Return [X, Y] of the center of cell containing provided text 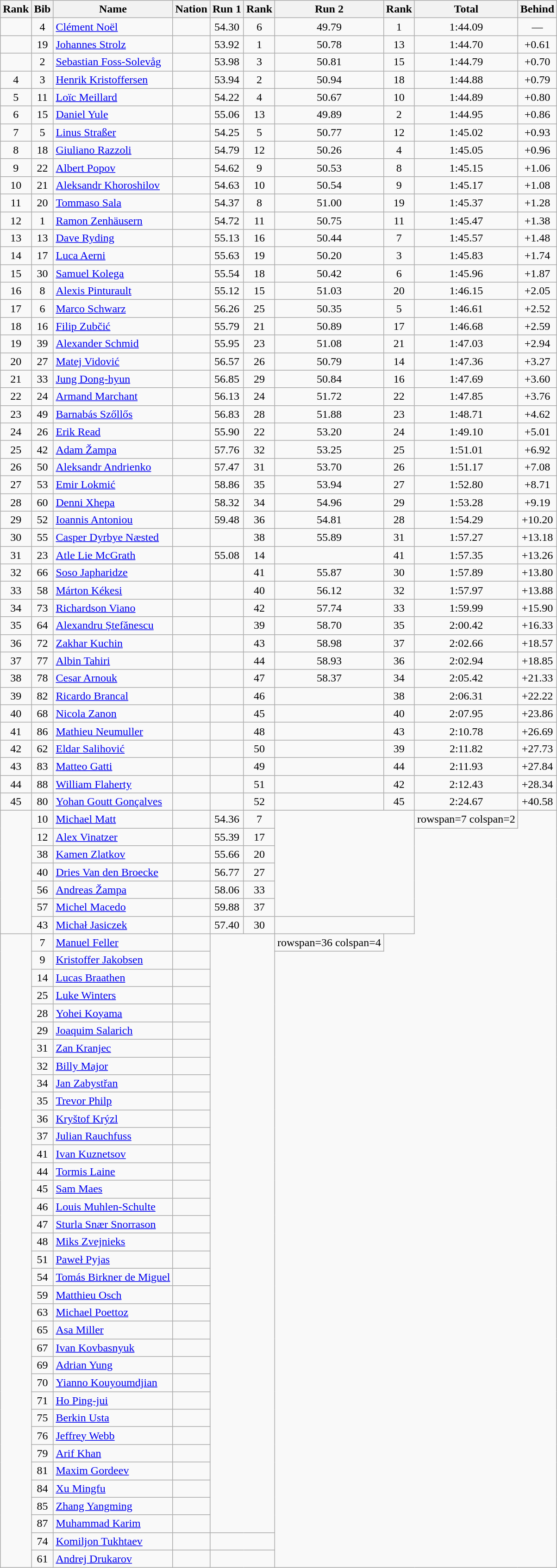
51.03 [330, 291]
+27.73 [537, 749]
55.63 [227, 256]
Eldar Salihović [113, 749]
81 [43, 1471]
50.35 [330, 309]
Johannes Strolz [113, 44]
+27.84 [537, 766]
50.77 [330, 132]
1:57.35 [466, 555]
Julian Rauchfuss [113, 1136]
+0.80 [537, 97]
Ramon Zenhäusern [113, 221]
56.13 [227, 397]
+0.93 [537, 132]
72 [43, 643]
54.22 [227, 97]
50.44 [330, 238]
55.66 [227, 855]
1:47.85 [466, 397]
1:57.97 [466, 590]
1:45.47 [466, 221]
Xu Mingfu [113, 1488]
Soso Japharidze [113, 573]
54.62 [227, 167]
Michał Jasiczek [113, 925]
Albin Tahiri [113, 661]
56.12 [330, 590]
54.36 [227, 819]
62 [43, 749]
50.26 [330, 150]
Filip Zubčić [113, 326]
1:45.83 [466, 256]
+16.33 [537, 626]
Aleksandr Khoroshilov [113, 185]
Michel Macedo [113, 907]
1:45.15 [466, 167]
1:46.61 [466, 309]
+10.20 [537, 520]
Alexander Schmid [113, 344]
1:59.99 [466, 608]
50.79 [330, 361]
+2.05 [537, 291]
1:46.15 [466, 291]
Richardson Viano [113, 608]
86 [43, 731]
54.25 [227, 132]
+1.48 [537, 238]
53.20 [330, 432]
Dave Ryding [113, 238]
+3.76 [537, 397]
2:02.66 [466, 643]
Atle Lie McGrath [113, 555]
58.06 [227, 890]
58.98 [330, 643]
+0.61 [537, 44]
55.87 [330, 573]
58.70 [330, 626]
58.32 [227, 502]
Cesar Arnouk [113, 678]
+1.87 [537, 273]
1:44.70 [466, 44]
Mathieu Neumuller [113, 731]
Maxim Gordeev [113, 1471]
82 [43, 696]
49.79 [330, 27]
+7.08 [537, 467]
Zan Kranjec [113, 1048]
63 [43, 1312]
— [537, 27]
50.20 [330, 256]
1:45.96 [466, 273]
Emir Lokmić [113, 484]
1:44.79 [466, 62]
Nation [191, 9]
84 [43, 1488]
+0.70 [537, 62]
+4.62 [537, 414]
1:53.28 [466, 502]
+1.28 [537, 203]
50.54 [330, 185]
61 [43, 1559]
+2.94 [537, 344]
Nicola Zanon [113, 713]
50.89 [330, 326]
Ivan Kuznetsov [113, 1154]
Jeffrey Webb [113, 1436]
+9.19 [537, 502]
1:44.88 [466, 80]
1:45.37 [466, 203]
Muhammad Karim [113, 1524]
Billy Major [113, 1066]
Lucas Braathen [113, 978]
Kamen Zlatkov [113, 855]
Joaquim Salarich [113, 1030]
1:47.69 [466, 379]
Zhang Yangming [113, 1506]
60 [43, 502]
Run 2 [330, 9]
80 [43, 802]
57.47 [227, 467]
+18.57 [537, 643]
1:47.36 [466, 361]
+13.80 [537, 573]
59.48 [227, 520]
78 [43, 678]
1:52.80 [466, 484]
Tommaso Sala [113, 203]
+1.38 [537, 221]
+1.74 [537, 256]
+23.86 [537, 713]
+0.86 [537, 115]
Komiljon Tukhtaev [113, 1541]
Michael Poettoz [113, 1312]
58.37 [330, 678]
50.42 [330, 273]
1:48.71 [466, 414]
85 [43, 1506]
Zakhar Kuchin [113, 643]
66 [43, 573]
Loïc Meillard [113, 97]
1:47.03 [466, 344]
57.76 [227, 449]
+1.06 [537, 167]
65 [43, 1330]
Tormis Laine [113, 1171]
+3.27 [537, 361]
68 [43, 713]
56.57 [227, 361]
+5.01 [537, 432]
2:05.42 [466, 678]
53.92 [227, 44]
Asa Miller [113, 1330]
Ricardo Brancal [113, 696]
54.79 [227, 150]
Sam Maes [113, 1189]
58.86 [227, 484]
54.37 [227, 203]
William Flaherty [113, 784]
Matej Vidović [113, 361]
51.00 [330, 203]
55.89 [330, 538]
Daniel Yule [113, 115]
+13.88 [537, 590]
Name [113, 9]
1:44.89 [466, 97]
+0.79 [537, 80]
55.12 [227, 291]
rowspan=7 colspan=2 [466, 819]
Sturla Snær Snorrason [113, 1224]
1:57.27 [466, 538]
Dries Van den Broecke [113, 872]
Sebastian Foss-Solevåg [113, 62]
1:57.89 [466, 573]
1:45.17 [466, 185]
50.53 [330, 167]
Erik Read [113, 432]
51.88 [330, 414]
+8.71 [537, 484]
76 [43, 1436]
Jan Zabystřan [113, 1084]
53.98 [227, 62]
55.54 [227, 273]
+18.85 [537, 661]
2:02.94 [466, 661]
53.70 [330, 467]
54.72 [227, 221]
51.72 [330, 397]
2:24.67 [466, 802]
51.08 [330, 344]
1:49.10 [466, 432]
64 [43, 626]
+2.52 [537, 309]
Andreas Žampa [113, 890]
Yohei Koyama [113, 1013]
1:46.68 [466, 326]
+28.34 [537, 784]
2:06.31 [466, 696]
Ivan Kovbasnyuk [113, 1348]
Linus Straßer [113, 132]
1:44.95 [466, 115]
Luca Aerni [113, 256]
55.08 [227, 555]
57 [43, 907]
Bib [43, 9]
1:51.17 [466, 467]
55.06 [227, 115]
58 [43, 590]
88 [43, 784]
57.40 [227, 925]
+15.90 [537, 608]
Kryštof Krýzl [113, 1119]
Henrik Kristoffersen [113, 80]
+6.92 [537, 449]
Denni Xhepa [113, 502]
55.39 [227, 837]
54.30 [227, 27]
77 [43, 661]
Yianno Kouyoumdjian [113, 1383]
Jung Dong-hyun [113, 379]
+13.26 [537, 555]
Barnabás Szőllős [113, 414]
59 [43, 1295]
55 [43, 538]
Yohan Goutt Gonçalves [113, 802]
Samuel Kolega [113, 273]
Clément Noël [113, 27]
Matthieu Osch [113, 1295]
+21.33 [537, 678]
Marco Schwarz [113, 309]
83 [43, 766]
+2.59 [537, 326]
53.25 [330, 449]
+1.08 [537, 185]
50.84 [330, 379]
56.77 [227, 872]
50.81 [330, 62]
Alexis Pinturault [113, 291]
55.90 [227, 432]
56.83 [227, 414]
49.89 [330, 115]
Aleksandr Andrienko [113, 467]
+3.60 [537, 379]
57.74 [330, 608]
1:45.05 [466, 150]
1:45.57 [466, 238]
2:11.82 [466, 749]
50.67 [330, 97]
Alex Vinatzer [113, 837]
+22.22 [537, 696]
2:12.43 [466, 784]
Miks Zvejnieks [113, 1242]
+13.18 [537, 538]
54 [43, 1277]
Márton Kékesi [113, 590]
Armand Marchant [113, 397]
+26.69 [537, 731]
2:10.78 [466, 731]
54.96 [330, 502]
1:45.02 [466, 132]
+0.96 [537, 150]
+40.58 [537, 802]
Luke Winters [113, 995]
Manuel Feller [113, 942]
87 [43, 1524]
79 [43, 1453]
2:11.93 [466, 766]
2:00.42 [466, 626]
Paweł Pyjas [113, 1259]
Adam Žampa [113, 449]
54.63 [227, 185]
Ioannis Antoniou [113, 520]
Adrian Yung [113, 1365]
Giuliano Razzoli [113, 150]
56.85 [227, 379]
2:07.95 [466, 713]
56.26 [227, 309]
1:51.01 [466, 449]
Alexandru Ștefănescu [113, 626]
Casper Dyrbye Næsted [113, 538]
Michael Matt [113, 819]
Total [466, 9]
56 [43, 890]
Louis Muhlen-Schulte [113, 1207]
Trevor Philp [113, 1101]
55.79 [227, 326]
Kristoffer Jakobsen [113, 960]
75 [43, 1418]
70 [43, 1383]
69 [43, 1365]
67 [43, 1348]
Albert Popov [113, 167]
74 [43, 1541]
1:54.29 [466, 520]
Berkin Usta [113, 1418]
50.78 [330, 44]
Arif Khan [113, 1453]
54.81 [330, 520]
73 [43, 608]
Matteo Gatti [113, 766]
1:44.09 [466, 27]
55.13 [227, 238]
53 [43, 484]
50.94 [330, 80]
58.93 [330, 661]
50.75 [330, 221]
rowspan=36 colspan=4 [330, 942]
Ho Ping-jui [113, 1401]
59.88 [227, 907]
Andrej Drukarov [113, 1559]
71 [43, 1401]
Tomás Birkner de Miguel [113, 1277]
Behind [537, 9]
55.95 [227, 344]
Run 1 [227, 9]
